Search for the cell housing the specified text and yield its (x, y) center coordinate. 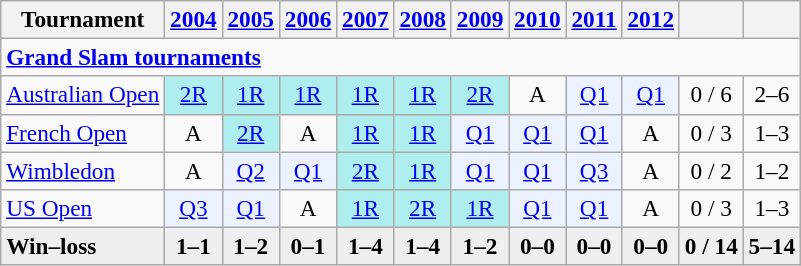
Win–loss (83, 246)
1–1 (194, 246)
2006 (308, 19)
US Open (83, 208)
2004 (194, 19)
Tournament (83, 19)
Australian Open (83, 95)
2–6 (772, 95)
0 / 14 (711, 246)
2005 (250, 19)
Wimbledon (83, 170)
2008 (422, 19)
Q2 (250, 170)
2011 (594, 19)
2009 (480, 19)
0 / 6 (711, 95)
5–14 (772, 246)
0 / 2 (711, 170)
2012 (650, 19)
2010 (538, 19)
2007 (366, 19)
0–1 (308, 246)
Grand Slam tournaments (401, 57)
French Open (83, 133)
